Extract the [X, Y] coordinate from the center of the cell holding the provided text.  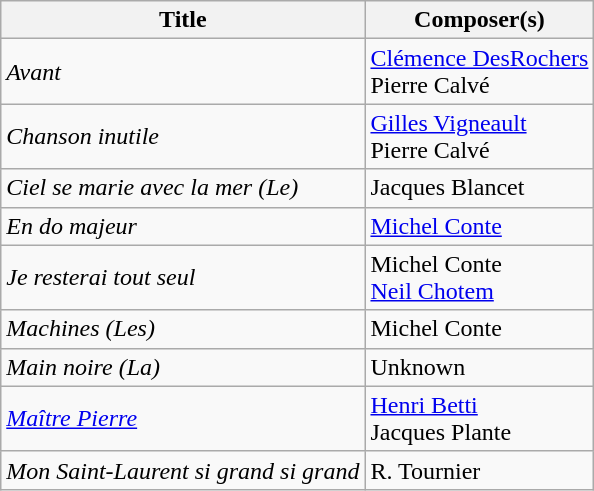
Jacques Blancet [480, 188]
En do majeur [183, 226]
Gilles VigneaultPierre Calvé [480, 136]
Machines (Les) [183, 329]
Clémence DesRochersPierre Calvé [480, 72]
Unknown [480, 367]
Composer(s) [480, 20]
Mon Saint-Laurent si grand si grand [183, 470]
Ciel se marie avec la mer (Le) [183, 188]
Maître Pierre [183, 418]
Michel ConteNeil Chotem [480, 278]
Main noire (La) [183, 367]
Avant [183, 72]
Title [183, 20]
Chanson inutile [183, 136]
Je resterai tout seul [183, 278]
R. Tournier [480, 470]
Henri BettiJacques Plante [480, 418]
